From the cell containing the given text, extract its center point as (X, Y) coordinate. 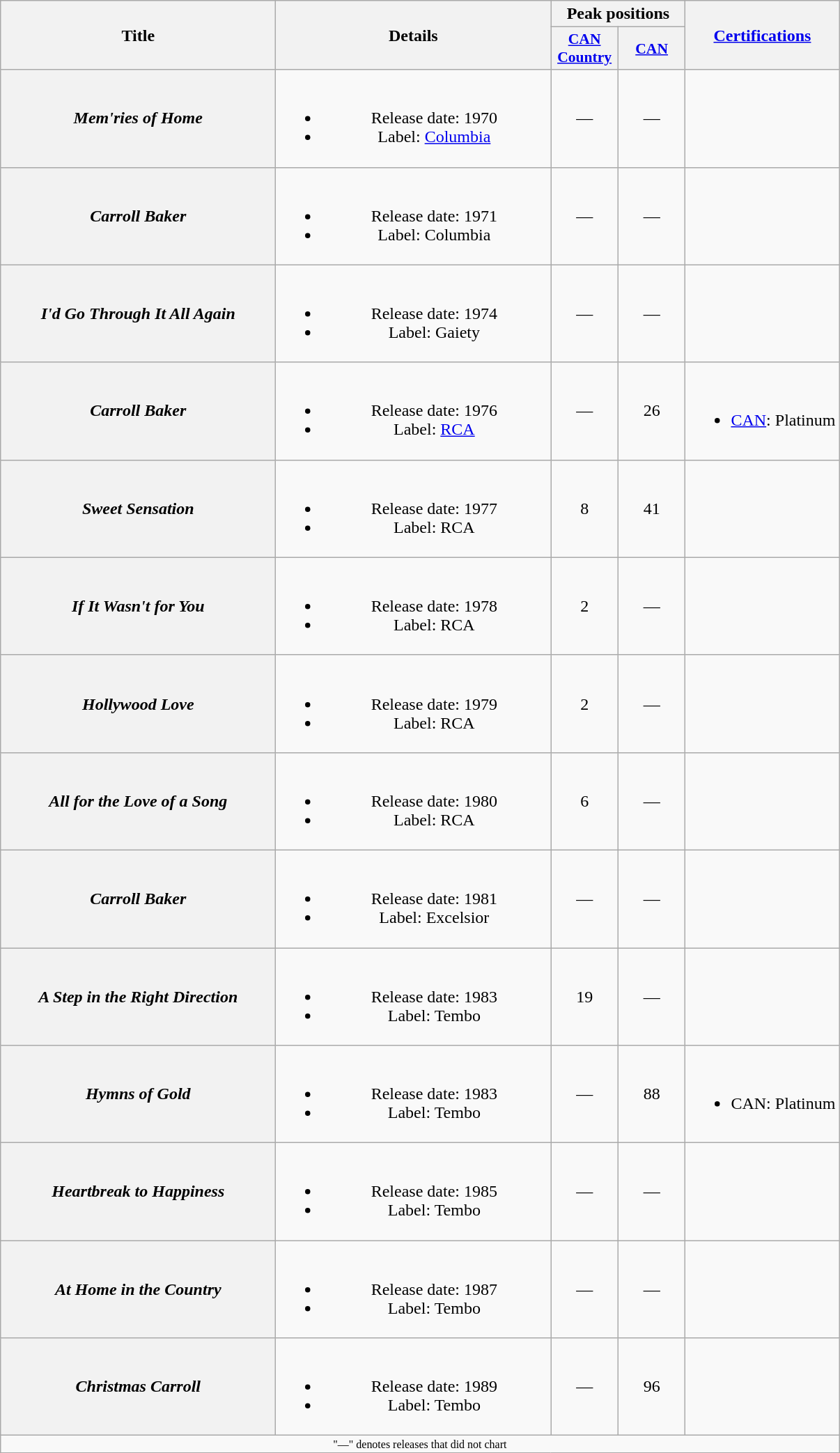
Release date: 1970Label: Columbia (414, 118)
Hymns of Gold (138, 1094)
Title (138, 35)
CAN (652, 49)
Release date: 1978Label: RCA (414, 606)
41 (652, 508)
Hollywood Love (138, 704)
19 (585, 996)
If It Wasn't for You (138, 606)
26 (652, 411)
At Home in the Country (138, 1289)
Heartbreak to Happiness (138, 1192)
Release date: 1981Label: Excelsior (414, 899)
Mem'ries of Home (138, 118)
88 (652, 1094)
Release date: 1980Label: RCA (414, 801)
Christmas Carroll (138, 1387)
Release date: 1987Label: Tembo (414, 1289)
All for the Love of a Song (138, 801)
Release date: 1974Label: Gaiety (414, 313)
Sweet Sensation (138, 508)
6 (585, 801)
A Step in the Right Direction (138, 996)
96 (652, 1387)
Release date: 1976Label: RCA (414, 411)
Release date: 1985Label: Tembo (414, 1192)
Release date: 1979Label: RCA (414, 704)
I'd Go Through It All Again (138, 313)
Details (414, 35)
"—" denotes releases that did not chart (420, 1444)
Certifications (762, 35)
8 (585, 508)
Release date: 1989Label: Tembo (414, 1387)
Release date: 1971Label: Columbia (414, 216)
Peak positions (619, 14)
Release date: 1977Label: RCA (414, 508)
CAN Country (585, 49)
